Return the (x, y) coordinate for the center point of the cell that contains the specified text.  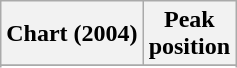
Chart (2004) (72, 34)
Peakposition (189, 34)
